Detect which cell encompasses the target text, then output its (X, Y) center coordinate. 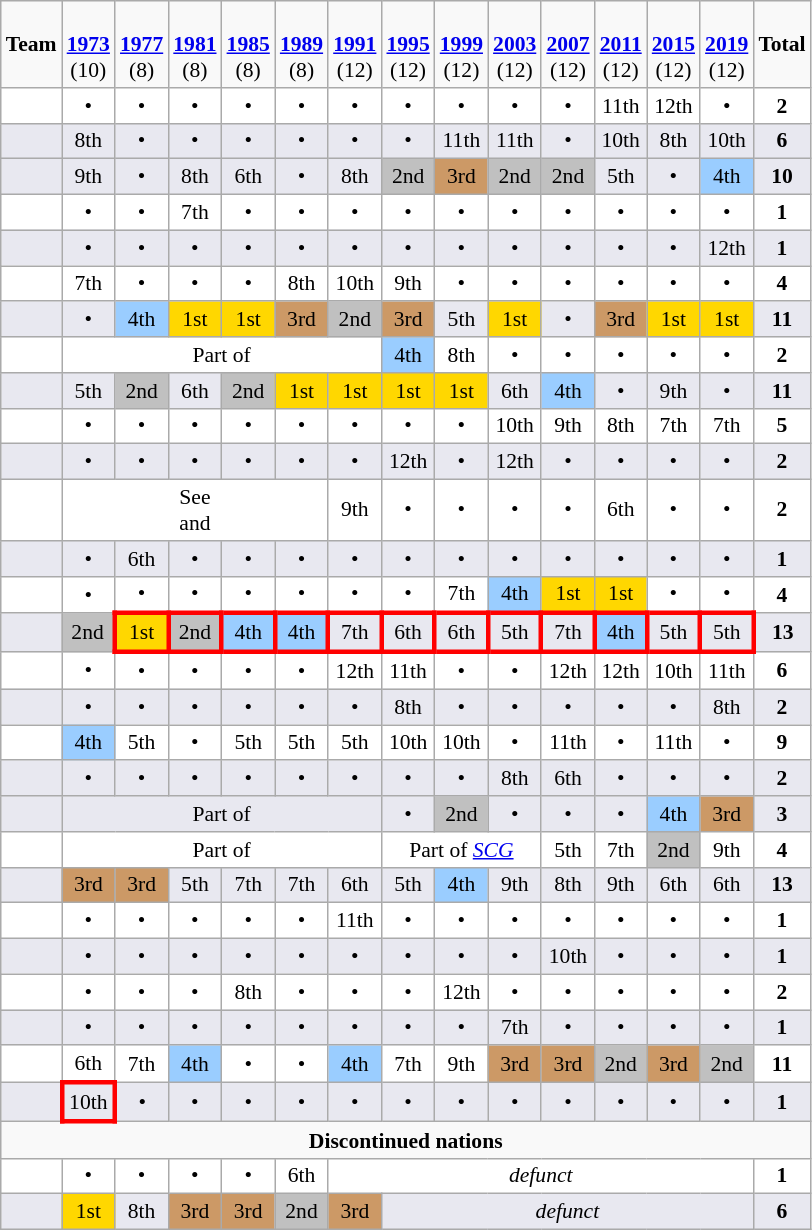
9 (782, 743)
5 (782, 426)
10 (782, 177)
1989(8) (302, 44)
2007(12) (568, 44)
2015(12) (674, 44)
2003(12) (514, 44)
Total (782, 44)
1977(8) (142, 44)
Discontinued nations (406, 1140)
2011(12) (621, 44)
1991(12) (354, 44)
3 (782, 814)
1981(8) (194, 44)
Team (32, 44)
1995(12) (408, 44)
1973(10) (88, 44)
2019(12) (726, 44)
See and (195, 510)
Part of SCG (461, 850)
1985(8) (248, 44)
1999(12) (462, 44)
